Find where the given text appears and provide that cell's center as [X, Y] coordinate. 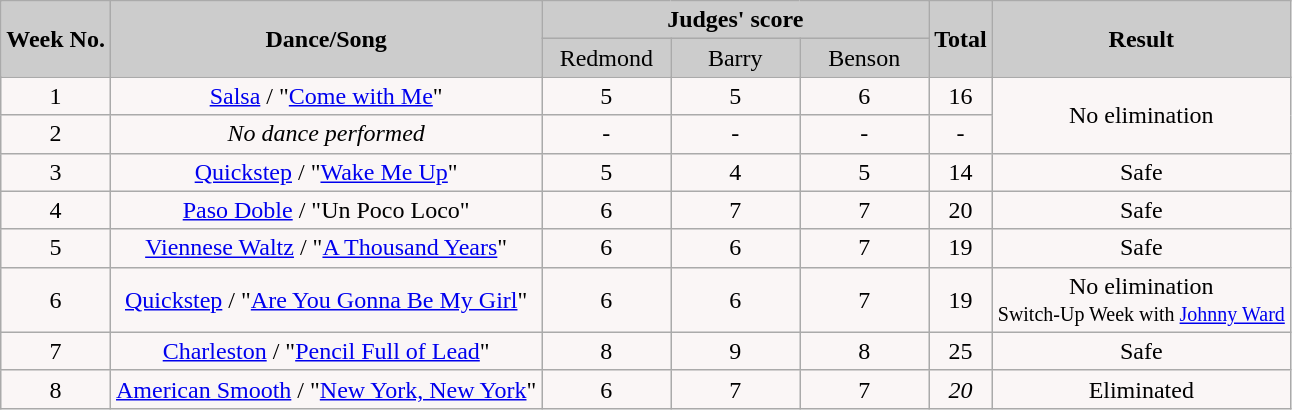
14 [961, 172]
Eliminated [1141, 389]
1 [56, 96]
No dance performed [326, 134]
No elimination [1141, 115]
16 [961, 96]
No eliminationSwitch-Up Week with Johnny Ward [1141, 300]
Salsa / "Come with Me" [326, 96]
3 [56, 172]
Total [961, 39]
Redmond [606, 58]
Result [1141, 39]
Charleston / "Pencil Full of Lead" [326, 351]
9 [736, 351]
Week No. [56, 39]
Quickstep / "Wake Me Up" [326, 172]
Quickstep / "Are You Gonna Be My Girl" [326, 300]
2 [56, 134]
Paso Doble / "Un Poco Loco" [326, 210]
Dance/Song [326, 39]
Barry [736, 58]
American Smooth / "New York, New York" [326, 389]
Benson [864, 58]
Judges' score [736, 20]
Viennese Waltz / "A Thousand Years" [326, 248]
25 [961, 351]
